Detect which cell encompasses the target text, then output its [X, Y] center coordinate. 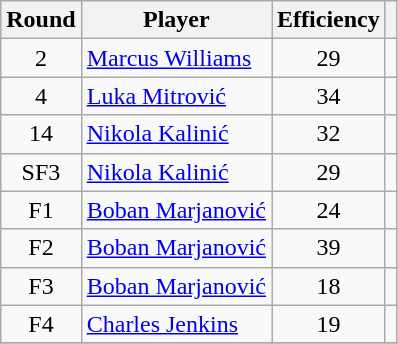
24 [329, 210]
39 [329, 248]
32 [329, 134]
Efficiency [329, 20]
SF3 [41, 172]
F2 [41, 248]
F4 [41, 324]
34 [329, 96]
19 [329, 324]
Luka Mitrović [176, 96]
Player [176, 20]
Marcus Williams [176, 58]
Charles Jenkins [176, 324]
18 [329, 286]
F1 [41, 210]
4 [41, 96]
14 [41, 134]
2 [41, 58]
Round [41, 20]
F3 [41, 286]
